Capture the cell that displays the provided text and extract its [X, Y] central coordinate. 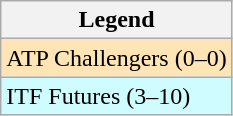
ATP Challengers (0–0) [116, 58]
Legend [116, 20]
ITF Futures (3–10) [116, 96]
